Scan for the cell matching the given text and deliver its (x, y) coordinate at center. 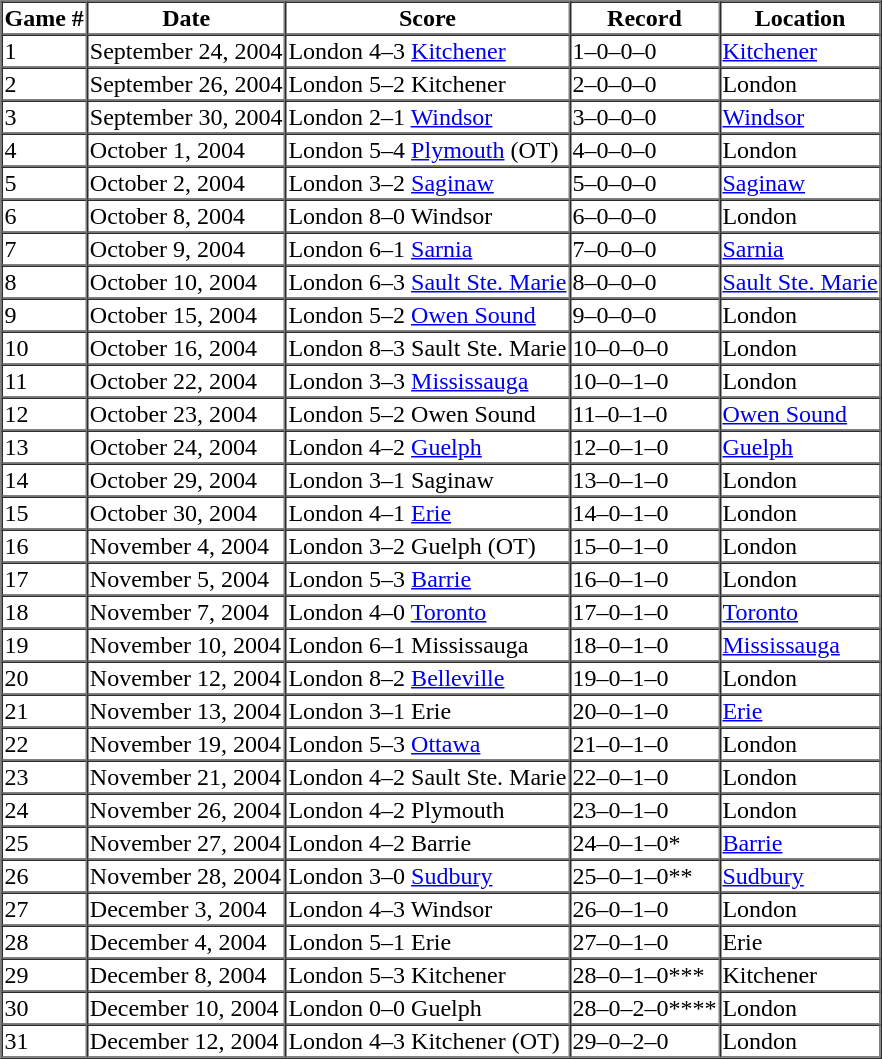
19 (44, 644)
London 4–1 Erie (427, 512)
29 (44, 974)
14–0–1–0 (644, 512)
20 (44, 678)
1–0–0–0 (644, 50)
10–0–0–0 (644, 348)
4 (44, 150)
London 4–0 Toronto (427, 612)
Mississauga (800, 644)
November 27, 2004 (186, 842)
September 30, 2004 (186, 116)
20–0–1–0 (644, 710)
Game # (44, 18)
London 3–2 Guelph (OT) (427, 546)
October 10, 2004 (186, 282)
8–0–0–0 (644, 282)
December 12, 2004 (186, 1040)
5 (44, 182)
4–0–0–0 (644, 150)
December 8, 2004 (186, 974)
22 (44, 744)
12 (44, 414)
November 26, 2004 (186, 810)
December 4, 2004 (186, 942)
December 10, 2004 (186, 1008)
6 (44, 216)
London 3–2 Saginaw (427, 182)
November 21, 2004 (186, 776)
30 (44, 1008)
28 (44, 942)
3–0–0–0 (644, 116)
2 (44, 84)
October 9, 2004 (186, 248)
October 2, 2004 (186, 182)
2–0–0–0 (644, 84)
London 4–3 Windsor (427, 908)
London 2–1 Windsor (427, 116)
October 8, 2004 (186, 216)
November 5, 2004 (186, 578)
8 (44, 282)
22–0–1–0 (644, 776)
31 (44, 1040)
7–0–0–0 (644, 248)
9–0–0–0 (644, 314)
26–0–1–0 (644, 908)
23 (44, 776)
London 4–2 Barrie (427, 842)
London 5–3 Kitchener (427, 974)
October 24, 2004 (186, 446)
October 15, 2004 (186, 314)
28–0–2–0**** (644, 1008)
November 28, 2004 (186, 876)
November 4, 2004 (186, 546)
London 3–3 Mississauga (427, 380)
Location (800, 18)
15 (44, 512)
Sudbury (800, 876)
28–0–1–0*** (644, 974)
7 (44, 248)
Guelph (800, 446)
14 (44, 480)
11 (44, 380)
London 5–1 Erie (427, 942)
25–0–1–0** (644, 876)
Owen Sound (800, 414)
1 (44, 50)
London 3–1 Erie (427, 710)
London 4–3 Kitchener (427, 50)
November 19, 2004 (186, 744)
16 (44, 546)
September 26, 2004 (186, 84)
27–0–1–0 (644, 942)
5–0–0–0 (644, 182)
11–0–1–0 (644, 414)
Windsor (800, 116)
18 (44, 612)
London 8–0 Windsor (427, 216)
September 24, 2004 (186, 50)
12–0–1–0 (644, 446)
London 8–2 Belleville (427, 678)
Barrie (800, 842)
London 5–3 Barrie (427, 578)
10 (44, 348)
London 6–3 Sault Ste. Marie (427, 282)
London 6–1 Mississauga (427, 644)
November 12, 2004 (186, 678)
29–0–2–0 (644, 1040)
13 (44, 446)
Toronto (800, 612)
24 (44, 810)
21–0–1–0 (644, 744)
London 5–4 Plymouth (OT) (427, 150)
23–0–1–0 (644, 810)
13–0–1–0 (644, 480)
Sault Ste. Marie (800, 282)
Score (427, 18)
London 8–3 Sault Ste. Marie (427, 348)
25 (44, 842)
3 (44, 116)
Sarnia (800, 248)
19–0–1–0 (644, 678)
October 23, 2004 (186, 414)
6–0–0–0 (644, 216)
London 6–1 Sarnia (427, 248)
November 7, 2004 (186, 612)
Record (644, 18)
21 (44, 710)
London 4–2 Sault Ste. Marie (427, 776)
Date (186, 18)
October 16, 2004 (186, 348)
London 5–3 Ottawa (427, 744)
18–0–1–0 (644, 644)
26 (44, 876)
October 29, 2004 (186, 480)
London 4–2 Guelph (427, 446)
10–0–1–0 (644, 380)
London 3–0 Sudbury (427, 876)
October 1, 2004 (186, 150)
Saginaw (800, 182)
17 (44, 578)
London 3–1 Saginaw (427, 480)
9 (44, 314)
15–0–1–0 (644, 546)
December 3, 2004 (186, 908)
London 4–2 Plymouth (427, 810)
London 4–3 Kitchener (OT) (427, 1040)
October 30, 2004 (186, 512)
17–0–1–0 (644, 612)
November 10, 2004 (186, 644)
27 (44, 908)
November 13, 2004 (186, 710)
16–0–1–0 (644, 578)
24–0–1–0* (644, 842)
London 5–2 Kitchener (427, 84)
October 22, 2004 (186, 380)
London 0–0 Guelph (427, 1008)
